Identify which cell holds the provided text, then report its [X, Y] central coordinate. 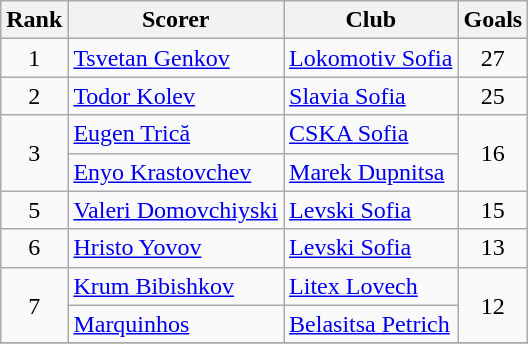
16 [493, 153]
2 [34, 96]
27 [493, 58]
Marquinhos [176, 324]
Tsvetan Genkov [176, 58]
Krum Bibishkov [176, 286]
15 [493, 210]
Lokomotiv Sofia [371, 58]
13 [493, 248]
CSKA Sofia [371, 134]
Goals [493, 20]
Eugen Trică [176, 134]
25 [493, 96]
12 [493, 305]
Hristo Yovov [176, 248]
Litex Lovech [371, 286]
Valeri Domovchiyski [176, 210]
Todor Kolev [176, 96]
3 [34, 153]
Club [371, 20]
Slavia Sofia [371, 96]
5 [34, 210]
1 [34, 58]
Scorer [176, 20]
6 [34, 248]
Belasitsa Petrich [371, 324]
Enyo Krastovchev [176, 172]
Marek Dupnitsa [371, 172]
7 [34, 305]
Rank [34, 20]
